For the text-containing cell, return its midpoint in (X, Y) coordinate format. 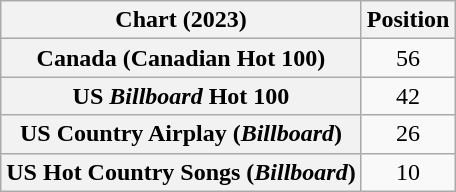
Position (408, 20)
Chart (2023) (181, 20)
26 (408, 134)
US Hot Country Songs (Billboard) (181, 172)
US Billboard Hot 100 (181, 96)
42 (408, 96)
10 (408, 172)
Canada (Canadian Hot 100) (181, 58)
56 (408, 58)
US Country Airplay (Billboard) (181, 134)
